Scan for the cell matching the given text and deliver its [x, y] coordinate at center. 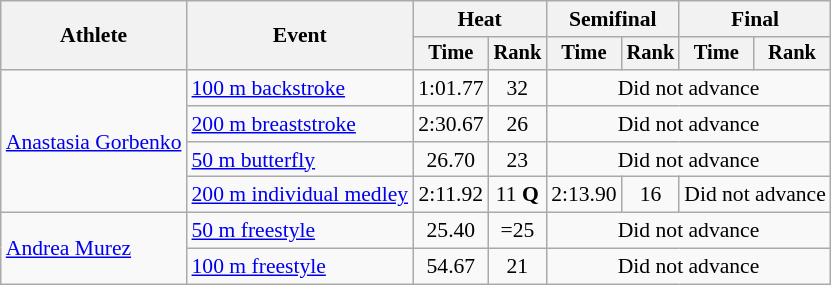
16 [651, 195]
2:13.90 [584, 195]
Athlete [94, 36]
11 Q [518, 195]
26.70 [450, 160]
1:01.77 [450, 88]
32 [518, 88]
50 m butterfly [300, 160]
Andrea Murez [94, 248]
50 m freestyle [300, 231]
Event [300, 36]
100 m backstroke [300, 88]
=25 [518, 231]
26 [518, 124]
25.40 [450, 231]
2:11.92 [450, 195]
Semifinal [612, 19]
21 [518, 267]
Anastasia Gorbenko [94, 141]
54.67 [450, 267]
23 [518, 160]
200 m breaststroke [300, 124]
2:30.67 [450, 124]
200 m individual medley [300, 195]
100 m freestyle [300, 267]
Final [755, 19]
Heat [480, 19]
